Capture the cell that displays the provided text and extract its [x, y] central coordinate. 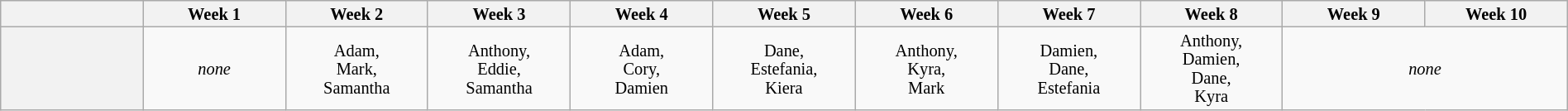
Week 5 [784, 13]
Week 7 [1068, 13]
Week 10 [1496, 13]
Dane,Estefania,Kiera [784, 68]
Week 2 [356, 13]
Week 3 [499, 13]
Week 4 [642, 13]
Week 6 [926, 13]
Anthony,Damien,Dane,Kyra [1211, 68]
Adam,Cory,Damien [642, 68]
Week 1 [214, 13]
Anthony,Kyra,Mark [926, 68]
Anthony,Eddie,Samantha [499, 68]
Adam,Mark,Samantha [356, 68]
Week 9 [1354, 13]
Week 8 [1211, 13]
Damien,Dane,Estefania [1068, 68]
